Detect which cell encompasses the target text, then output its (x, y) center coordinate. 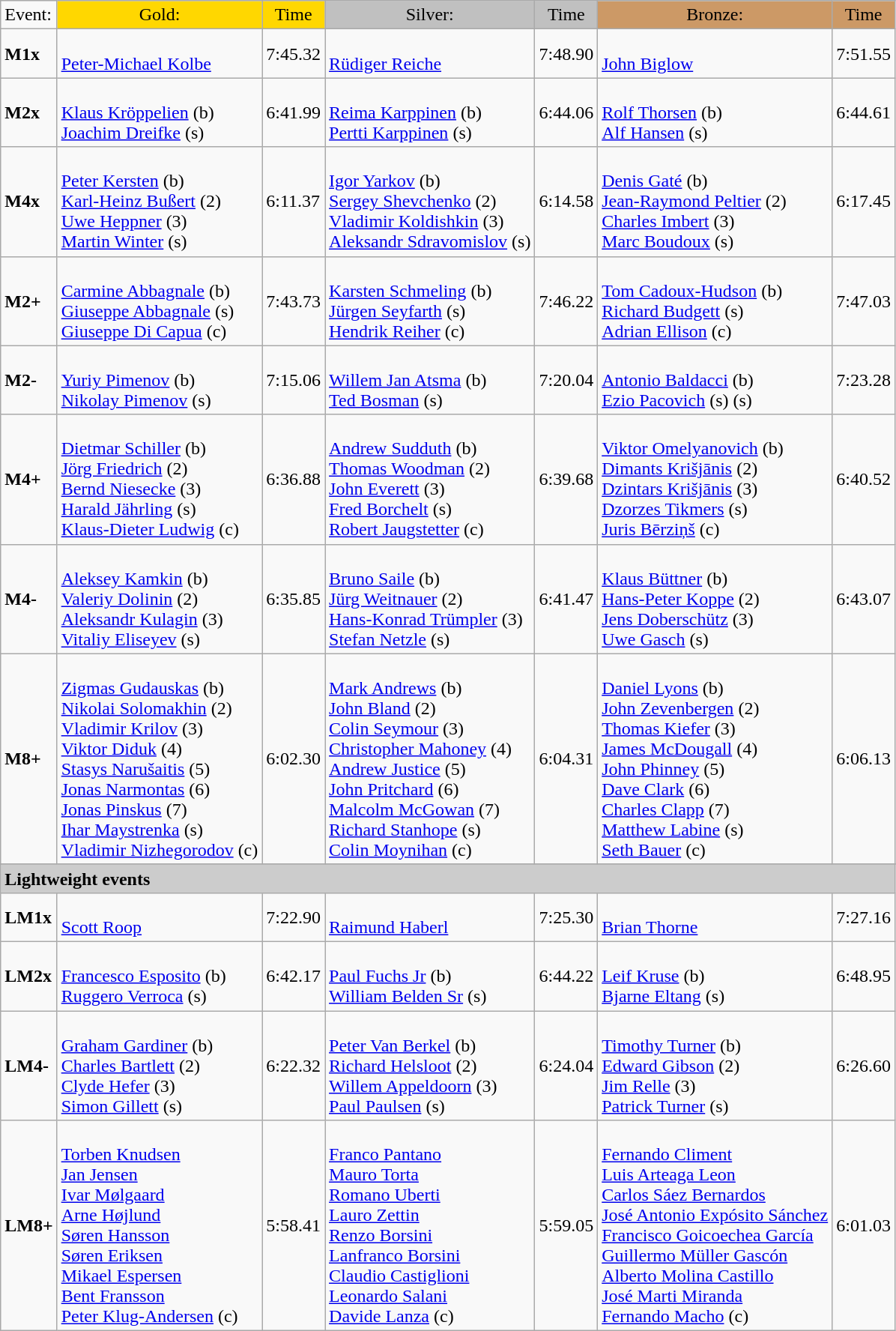
M1x (28, 54)
7:15.06 (294, 380)
Willem Jan Atsma (b)Ted Bosman (s) (430, 380)
Dietmar Schiller (b)Jörg Friedrich (2)Bernd Niesecke (3)Harald Jährling (s)Klaus-Dieter Ludwig (c) (160, 480)
6:04.31 (566, 758)
6:41.99 (294, 112)
6:22.32 (294, 1065)
6:02.30 (294, 758)
Carmine Abbagnale (b)Giuseppe Abbagnale (s)Giuseppe Di Capua (c) (160, 301)
Rüdiger Reiche (430, 54)
Graham Gardiner (b)Charles Bartlett (2)Clyde Hefer (3)Simon Gillett (s) (160, 1065)
Franco Pantano Mauro Torta Romano Uberti Lauro Zettin Renzo Borsini Lanfranco Borsini Claudio Castiglioni Leonardo Salani Davide Lanza (c) (430, 1226)
5:58.41 (294, 1226)
6:44.61 (864, 112)
Bronze: (715, 15)
Peter Kersten (b)Karl-Heinz Bußert (2)Uwe Heppner (3)Martin Winter (s) (160, 202)
LM8+ (28, 1226)
M4- (28, 599)
7:22.90 (294, 917)
Bruno Saile (b)Jürg Weitnauer (2)Hans-Konrad Trümpler (3)Stefan Netzle (s) (430, 599)
LM1x (28, 917)
6:01.03 (864, 1226)
7:20.04 (566, 380)
6:17.45 (864, 202)
Klaus Kröppelien (b)Joachim Dreifke (s) (160, 112)
Reima Karppinen (b)Pertti Karppinen (s) (430, 112)
Torben Knudsen Jan Jensen Ivar Mølgaard Arne Højlund Søren Hansson Søren Eriksen Mikael Espersen Bent Fransson Peter Klug-Andersen (c) (160, 1226)
6:48.95 (864, 976)
Silver: (430, 15)
Viktor Omelyanovich (b)Dimants Krišjānis (2)Dzintars Krišjānis (3)Dzorzes Tikmers (s)Juris Bērziņš (c) (715, 480)
Raimund Haberl (430, 917)
Scott Roop (160, 917)
7:51.55 (864, 54)
6:35.85 (294, 599)
7:45.32 (294, 54)
6:26.60 (864, 1065)
Francesco Esposito (b)Ruggero Verroca (s) (160, 976)
6:36.88 (294, 480)
6:44.06 (566, 112)
M4x (28, 202)
Brian Thorne (715, 917)
Gold: (160, 15)
Lightweight events (448, 878)
Leif Kruse (b)Bjarne Eltang (s) (715, 976)
Peter-Michael Kolbe (160, 54)
Karsten Schmeling (b)Jürgen Seyfarth (s)Hendrik Reiher (c) (430, 301)
Aleksey Kamkin (b)Valeriy Dolinin (2)Aleksandr Kulagin (3)Vitaliy Eliseyev (s) (160, 599)
M2- (28, 380)
6:44.22 (566, 976)
Timothy Turner (b)Edward Gibson (2)Jim Relle (3)Patrick Turner (s) (715, 1065)
7:23.28 (864, 380)
Tom Cadoux-Hudson (b)Richard Budgett (s)Adrian Ellison (c) (715, 301)
6:06.13 (864, 758)
6:42.17 (294, 976)
Yuriy Pimenov (b)Nikolay Pimenov (s) (160, 380)
Event: (28, 15)
LM2x (28, 976)
7:43.73 (294, 301)
7:48.90 (566, 54)
6:39.68 (566, 480)
John Biglow (715, 54)
Andrew Sudduth (b)Thomas Woodman (2)John Everett (3)Fred Borchelt (s)Robert Jaugstetter (c) (430, 480)
6:11.37 (294, 202)
M2x (28, 112)
LM4- (28, 1065)
Denis Gaté (b)Jean-Raymond Peltier (2)Charles Imbert (3)Marc Boudoux (s) (715, 202)
7:27.16 (864, 917)
6:40.52 (864, 480)
6:41.47 (566, 599)
7:25.30 (566, 917)
6:43.07 (864, 599)
5:59.05 (566, 1226)
Paul Fuchs Jr (b)William Belden Sr (s) (430, 976)
Rolf Thorsen (b)Alf Hansen (s) (715, 112)
6:14.58 (566, 202)
Peter Van Berkel (b)Richard Helsloot (2)Willem Appeldoorn (3)Paul Paulsen (s) (430, 1065)
M2+ (28, 301)
7:47.03 (864, 301)
Klaus Büttner (b)Hans-Peter Koppe (2)Jens Doberschütz (3)Uwe Gasch (s) (715, 599)
Antonio Baldacci (b)Ezio Pacovich (s) (s) (715, 380)
Igor Yarkov (b)Sergey Shevchenko (2)Vladimir Koldishkin (3)Aleksandr Sdravomislov (s) (430, 202)
M4+ (28, 480)
7:46.22 (566, 301)
6:24.04 (566, 1065)
M8+ (28, 758)
